Identify which cell holds the provided text, then report its [x, y] central coordinate. 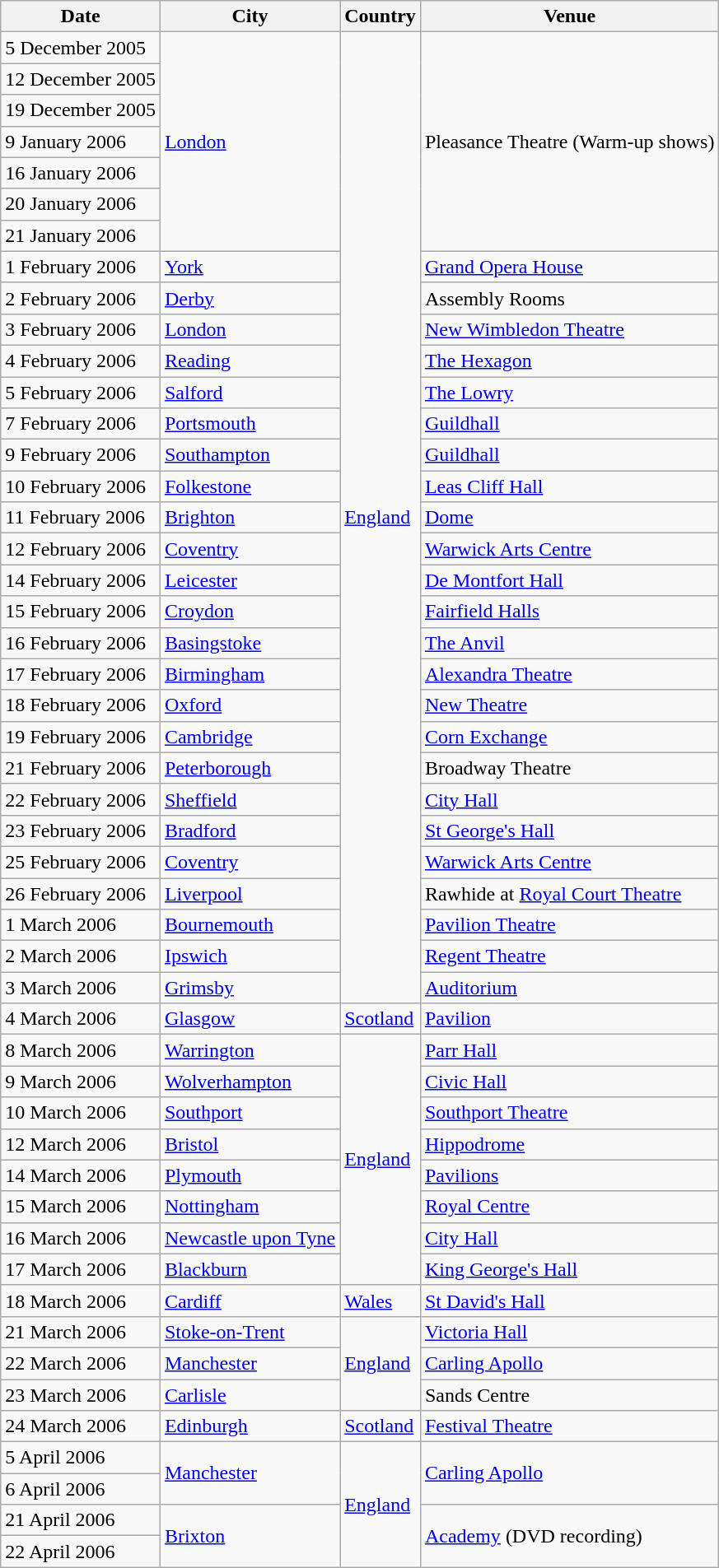
17 March 2006 [81, 1269]
21 March 2006 [81, 1332]
Fairfield Halls [570, 612]
Corn Exchange [570, 737]
24 March 2006 [81, 1426]
Civic Hall [570, 1082]
Bournemouth [250, 925]
18 March 2006 [81, 1300]
10 February 2006 [81, 486]
Broadway Theatre [570, 768]
10 March 2006 [81, 1113]
Nottingham [250, 1207]
21 April 2006 [81, 1520]
6 April 2006 [81, 1489]
Cardiff [250, 1300]
5 December 2005 [81, 48]
19 February 2006 [81, 737]
Blackburn [250, 1269]
3 February 2006 [81, 329]
Folkestone [250, 486]
15 March 2006 [81, 1207]
12 February 2006 [81, 549]
14 February 2006 [81, 580]
Date [81, 16]
25 February 2006 [81, 862]
Grimsby [250, 988]
23 March 2006 [81, 1395]
Academy (DVD recording) [570, 1536]
22 February 2006 [81, 799]
Glasgow [250, 1019]
Southport [250, 1113]
4 February 2006 [81, 361]
21 February 2006 [81, 768]
York [250, 267]
8 March 2006 [81, 1050]
Birmingham [250, 674]
Southport Theatre [570, 1113]
King George's Hall [570, 1269]
Peterborough [250, 768]
Liverpool [250, 893]
7 February 2006 [81, 424]
Pleasance Theatre (Warm-up shows) [570, 142]
4 March 2006 [81, 1019]
9 February 2006 [81, 455]
Royal Centre [570, 1207]
Carlisle [250, 1395]
2 March 2006 [81, 956]
12 December 2005 [81, 79]
The Hexagon [570, 361]
Pavilion [570, 1019]
City [250, 16]
Wales [381, 1300]
Sands Centre [570, 1395]
Alexandra Theatre [570, 674]
Southampton [250, 455]
The Lowry [570, 393]
Portsmouth [250, 424]
Venue [570, 16]
Leicester [250, 580]
New Wimbledon Theatre [570, 329]
Sheffield [250, 799]
Parr Hall [570, 1050]
Country [381, 16]
Grand Opera House [570, 267]
16 January 2006 [81, 173]
2 February 2006 [81, 298]
1 March 2006 [81, 925]
Pavilion Theatre [570, 925]
Croydon [250, 612]
5 April 2006 [81, 1458]
19 December 2005 [81, 110]
De Montfort Hall [570, 580]
Salford [250, 393]
Brixton [250, 1536]
Plymouth [250, 1175]
Edinburgh [250, 1426]
Reading [250, 361]
16 March 2006 [81, 1238]
12 March 2006 [81, 1144]
Cambridge [250, 737]
Rawhide at Royal Court Theatre [570, 893]
Derby [250, 298]
1 February 2006 [81, 267]
14 March 2006 [81, 1175]
Stoke-on-Trent [250, 1332]
St David's Hall [570, 1300]
Basingstoke [250, 643]
New Theatre [570, 705]
11 February 2006 [81, 518]
Leas Cliff Hall [570, 486]
Hippodrome [570, 1144]
Newcastle upon Tyne [250, 1238]
Pavilions [570, 1175]
18 February 2006 [81, 705]
Dome [570, 518]
Oxford [250, 705]
23 February 2006 [81, 831]
20 January 2006 [81, 204]
Regent Theatre [570, 956]
26 February 2006 [81, 893]
3 March 2006 [81, 988]
5 February 2006 [81, 393]
Wolverhampton [250, 1082]
Ipswich [250, 956]
Festival Theatre [570, 1426]
Assembly Rooms [570, 298]
The Anvil [570, 643]
Auditorium [570, 988]
St George's Hall [570, 831]
9 January 2006 [81, 142]
Bradford [250, 831]
16 February 2006 [81, 643]
9 March 2006 [81, 1082]
22 March 2006 [81, 1363]
Bristol [250, 1144]
17 February 2006 [81, 674]
Brighton [250, 518]
22 April 2006 [81, 1552]
Warrington [250, 1050]
21 January 2006 [81, 235]
Victoria Hall [570, 1332]
15 February 2006 [81, 612]
